Pinpoint the cell where the given text exists, returning its (x, y) midpoint coordinate. 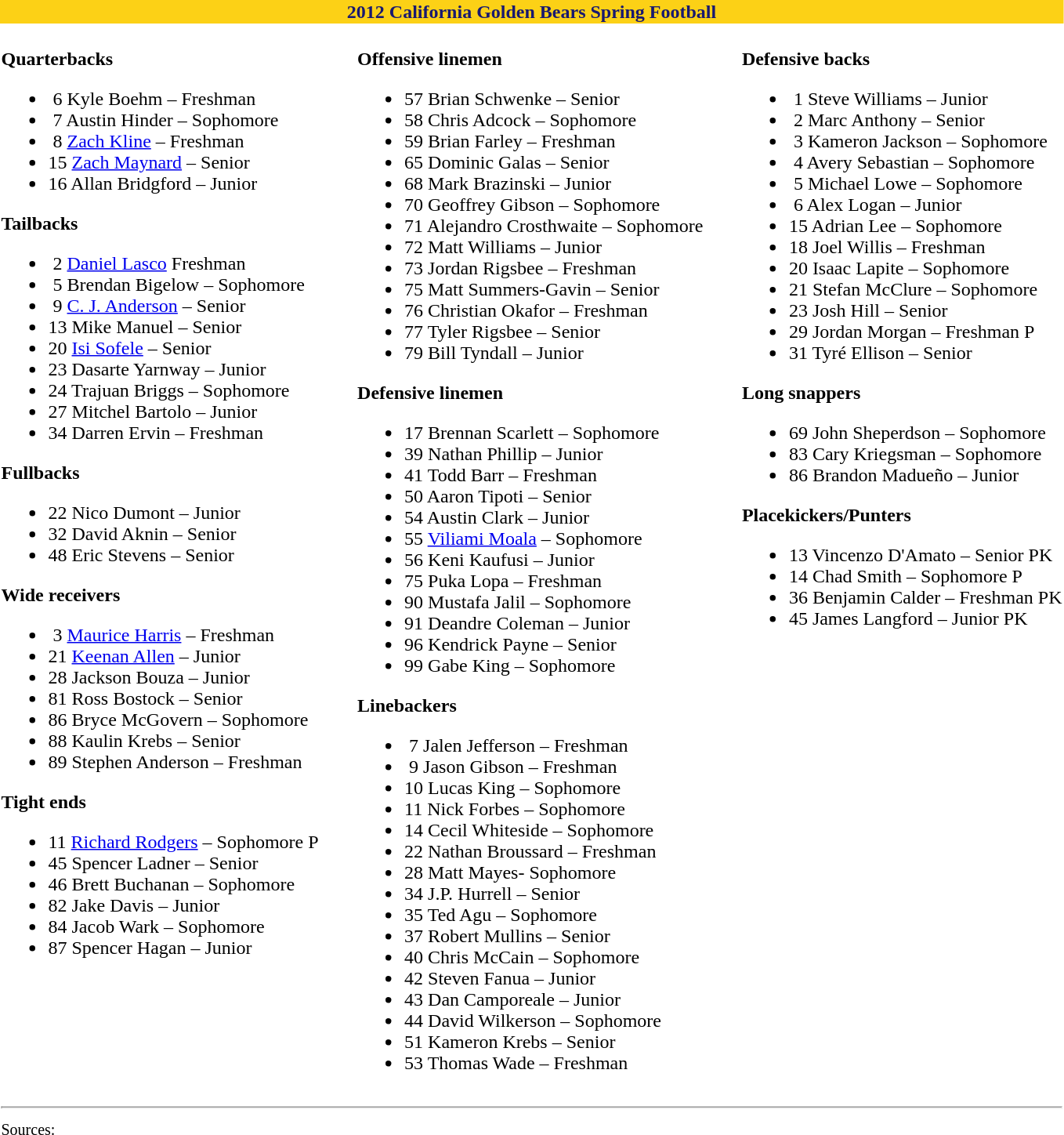
2012 California Golden Bears Spring Football (531, 12)
